Return the [X, Y] coordinate for the center point of the cell that contains the specified text.  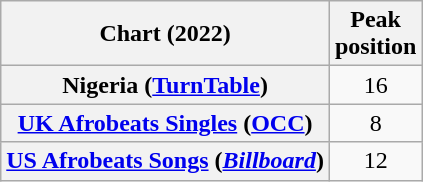
Peakposition [375, 34]
Chart (2022) [166, 34]
8 [375, 123]
US Afrobeats Songs (Billboard) [166, 161]
UK Afrobeats Singles (OCC) [166, 123]
Nigeria (TurnTable) [166, 85]
16 [375, 85]
12 [375, 161]
